Provide the (X, Y) coordinate of the cell's center where the given text is located.  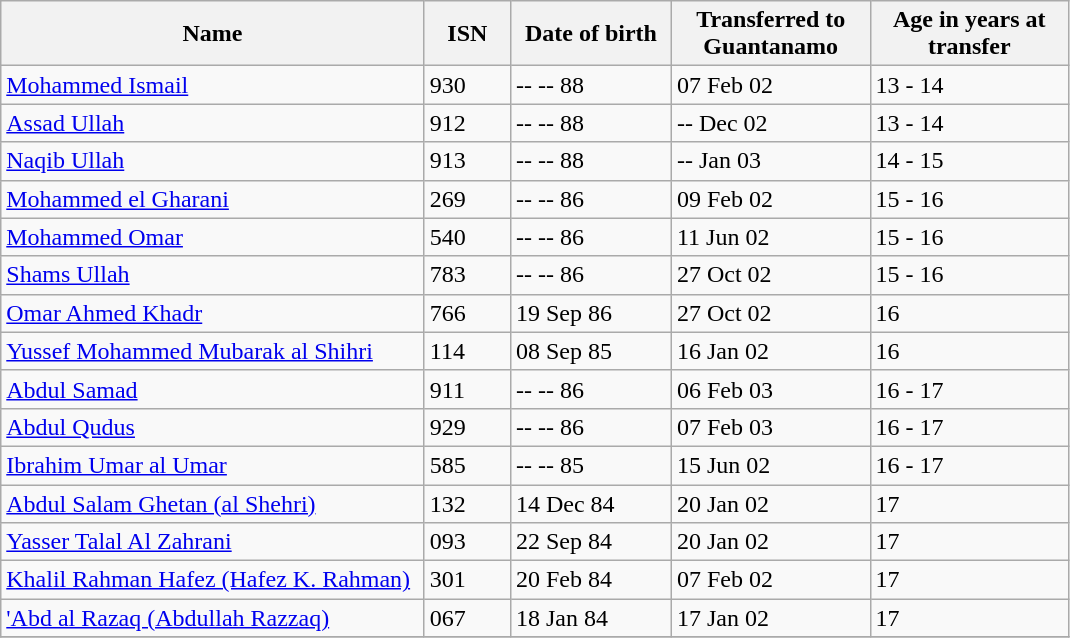
20 Feb 84 (590, 580)
ISN (467, 34)
Yasser Talal Al Zahrani (213, 542)
132 (467, 503)
Shams Ullah (213, 275)
15 Jun 02 (770, 465)
Ibrahim Umar al Umar (213, 465)
Abdul Salam Ghetan (al Shehri) (213, 503)
911 (467, 389)
766 (467, 313)
Date of birth (590, 34)
09 Feb 02 (770, 199)
Mohammed Ismail (213, 85)
19 Sep 86 (590, 313)
16 Jan 02 (770, 351)
Naqib Ullah (213, 161)
093 (467, 542)
08 Sep 85 (590, 351)
912 (467, 123)
22 Sep 84 (590, 542)
Abdul Qudus (213, 427)
Mohammed el Gharani (213, 199)
Assad Ullah (213, 123)
-- Dec 02 (770, 123)
14 - 15 (970, 161)
Age in years at transfer (970, 34)
07 Feb 03 (770, 427)
269 (467, 199)
Name (213, 34)
Mohammed Omar (213, 237)
-- Jan 03 (770, 161)
067 (467, 618)
'Abd al Razaq (Abdullah Razzaq) (213, 618)
929 (467, 427)
783 (467, 275)
11 Jun 02 (770, 237)
14 Dec 84 (590, 503)
06 Feb 03 (770, 389)
-- -- 85 (590, 465)
Abdul Samad (213, 389)
540 (467, 237)
18 Jan 84 (590, 618)
Yussef Mohammed Mubarak al Shihri (213, 351)
Transferred to Guantanamo (770, 34)
114 (467, 351)
17 Jan 02 (770, 618)
585 (467, 465)
Khalil Rahman Hafez (Hafez K. Rahman) (213, 580)
Omar Ahmed Khadr (213, 313)
301 (467, 580)
930 (467, 85)
913 (467, 161)
